Search for the cell housing the specified text and yield its (X, Y) center coordinate. 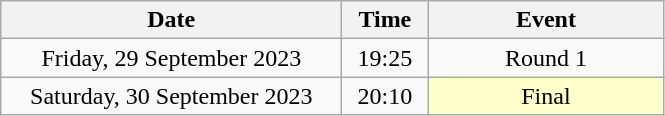
Date (172, 20)
Saturday, 30 September 2023 (172, 96)
20:10 (385, 96)
Round 1 (546, 58)
Friday, 29 September 2023 (172, 58)
Final (546, 96)
Event (546, 20)
Time (385, 20)
19:25 (385, 58)
